Locate the cell with the specified text and output its [x, y] center coordinate. 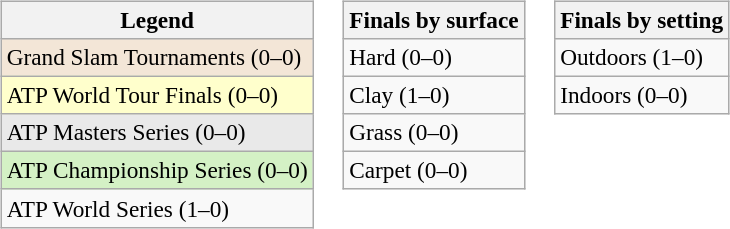
Finals by surface [434, 20]
Legend [157, 20]
Indoors (0–0) [642, 95]
Carpet (0–0) [434, 171]
Clay (1–0) [434, 95]
ATP Championship Series (0–0) [157, 171]
Outdoors (1–0) [642, 57]
ATP World Tour Finals (0–0) [157, 95]
ATP World Series (1–0) [157, 208]
Grass (0–0) [434, 133]
Finals by setting [642, 20]
Grand Slam Tournaments (0–0) [157, 57]
Hard (0–0) [434, 57]
ATP Masters Series (0–0) [157, 133]
